Locate the cell with the specified text and output its (X, Y) center coordinate. 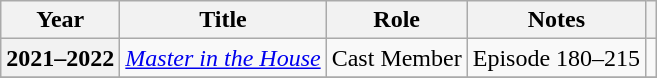
Notes (556, 20)
Title (223, 20)
Episode 180–215 (556, 58)
Master in the House (223, 58)
Year (60, 20)
2021–2022 (60, 58)
Role (396, 20)
Cast Member (396, 58)
